Detect which cell encompasses the target text, then output its (X, Y) center coordinate. 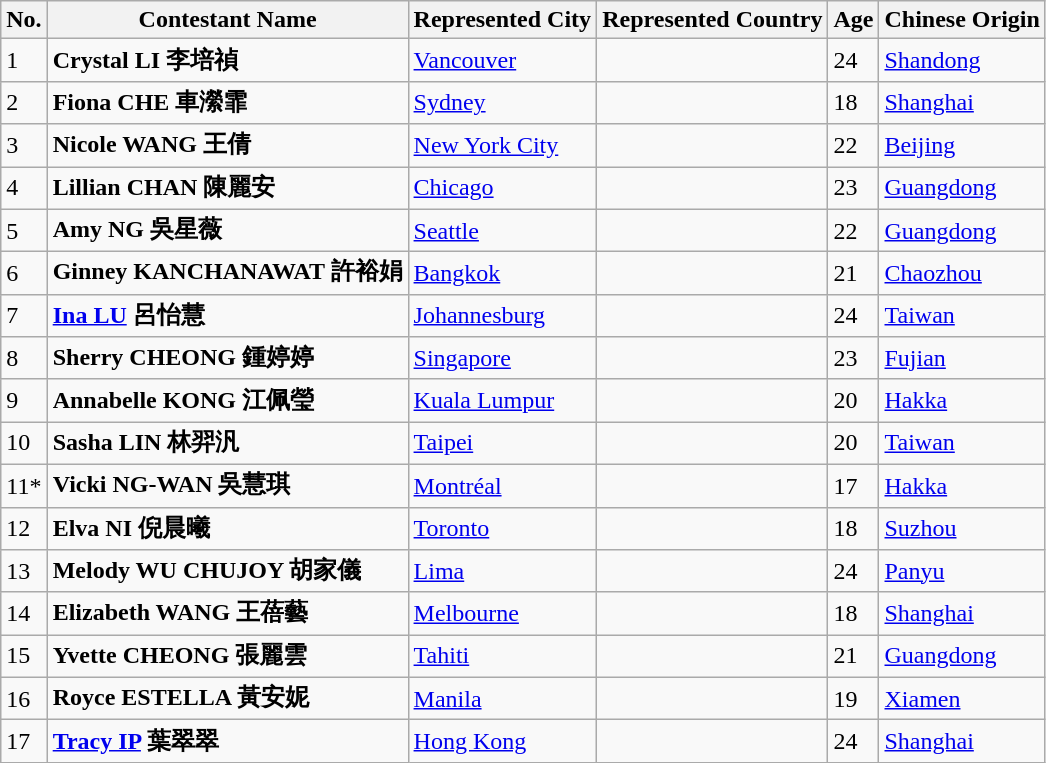
Sherry CHEONG 鍾婷婷 (228, 358)
Fujian (962, 358)
6 (24, 274)
5 (24, 230)
13 (24, 572)
7 (24, 316)
Elizabeth WANG 王蓓藝 (228, 614)
Nicole WANG 王倩 (228, 146)
15 (24, 656)
Tahiti (502, 656)
Bangkok (502, 274)
Age (854, 20)
Amy NG 吳星薇 (228, 230)
Xiamen (962, 698)
19 (854, 698)
Tracy IP 葉翠翠 (228, 742)
Chicago (502, 188)
Panyu (962, 572)
New York City (502, 146)
Royce ESTELLA 黃安妮 (228, 698)
Fiona CHE 車瀠霏 (228, 102)
Suzhou (962, 528)
Hong Kong (502, 742)
Melody WU CHUJOY 胡家儀 (228, 572)
Beijing (962, 146)
1 (24, 60)
Represented City (502, 20)
Montréal (502, 486)
14 (24, 614)
Shandong (962, 60)
2 (24, 102)
Sasha LIN 林羿汎 (228, 444)
Singapore (502, 358)
12 (24, 528)
No. (24, 20)
Yvette CHEONG 張麗雲 (228, 656)
Represented Country (712, 20)
Melbourne (502, 614)
Vicki NG-WAN 吳慧琪 (228, 486)
Lillian CHAN 陳麗安 (228, 188)
16 (24, 698)
4 (24, 188)
Chinese Origin (962, 20)
10 (24, 444)
Ina LU 呂怡慧 (228, 316)
3 (24, 146)
8 (24, 358)
Seattle (502, 230)
11* (24, 486)
Crystal LI 李培禎 (228, 60)
Vancouver (502, 60)
Toronto (502, 528)
Taipei (502, 444)
Elva NI 倪晨曦 (228, 528)
Sydney (502, 102)
Contestant Name (228, 20)
Ginney KANCHANAWAT 許裕娟 (228, 274)
Kuala Lumpur (502, 400)
Manila (502, 698)
Johannesburg (502, 316)
Annabelle KONG 江佩瑩 (228, 400)
9 (24, 400)
Chaozhou (962, 274)
Lima (502, 572)
